Locate the cell with the specified text and output its [X, Y] center coordinate. 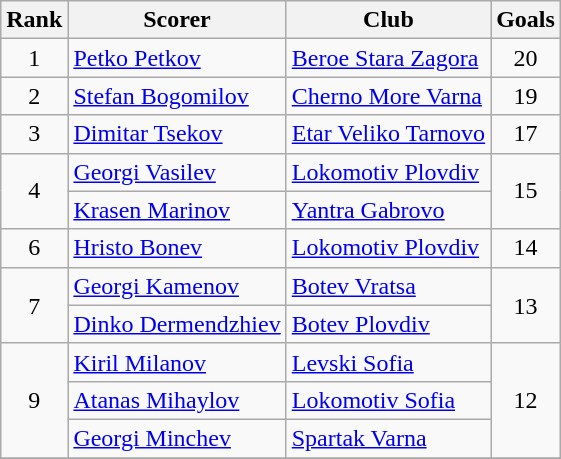
4 [34, 191]
Atanas Mihaylov [177, 400]
6 [34, 248]
15 [526, 191]
13 [526, 305]
Krasen Marinov [177, 210]
3 [34, 134]
Botev Vratsa [388, 286]
Scorer [177, 20]
Georgi Minchev [177, 438]
Rank [34, 20]
Georgi Vasilev [177, 172]
Stefan Bogomilov [177, 96]
Lokomotiv Sofia [388, 400]
19 [526, 96]
Hristo Bonev [177, 248]
17 [526, 134]
2 [34, 96]
7 [34, 305]
Kiril Milanov [177, 362]
Yantra Gabrovo [388, 210]
Cherno More Varna [388, 96]
1 [34, 58]
9 [34, 400]
Dimitar Tsekov [177, 134]
12 [526, 400]
Spartak Varna [388, 438]
20 [526, 58]
Dinko Dermendzhiev [177, 324]
Club [388, 20]
Petko Petkov [177, 58]
Beroe Stara Zagora [388, 58]
Levski Sofia [388, 362]
Goals [526, 20]
Etar Veliko Tarnovo [388, 134]
14 [526, 248]
Botev Plovdiv [388, 324]
Georgi Kamenov [177, 286]
